Detect which cell encompasses the target text, then output its [x, y] center coordinate. 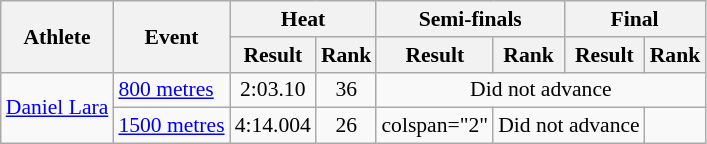
Event [171, 36]
Heat [304, 19]
1500 metres [171, 126]
36 [346, 90]
Final [634, 19]
26 [346, 126]
Daniel Lara [58, 108]
4:14.004 [273, 126]
Semi-finals [470, 19]
2:03.10 [273, 90]
Athlete [58, 36]
800 metres [171, 90]
colspan="2" [434, 126]
